Return (x, y) of the center of cell containing provided text 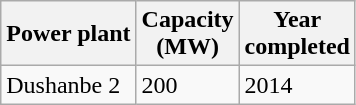
Capacity(MW) (188, 34)
200 (188, 85)
Dushanbe 2 (68, 85)
2014 (297, 85)
Power plant (68, 34)
Yearcompleted (297, 34)
